Pinpoint the cell where the given text exists, returning its (X, Y) midpoint coordinate. 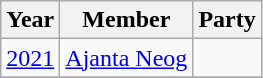
Year (30, 20)
Party (227, 20)
Member (126, 20)
2021 (30, 58)
Ajanta Neog (126, 58)
